Extract the [X, Y] coordinate from the center of the cell holding the provided text.  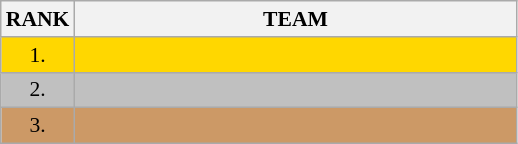
2. [38, 90]
1. [38, 55]
RANK [38, 19]
TEAM [295, 19]
3. [38, 126]
